Capture the cell that displays the provided text and extract its (x, y) central coordinate. 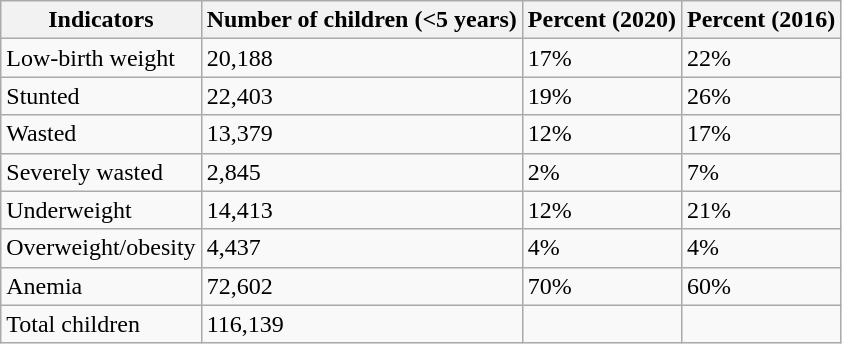
21% (762, 210)
22% (762, 58)
Anemia (101, 286)
2% (602, 172)
Percent (2020) (602, 20)
22,403 (362, 96)
Low-birth weight (101, 58)
7% (762, 172)
4,437 (362, 248)
70% (602, 286)
60% (762, 286)
Stunted (101, 96)
Wasted (101, 134)
19% (602, 96)
26% (762, 96)
13,379 (362, 134)
Total children (101, 324)
Underweight (101, 210)
Overweight/obesity (101, 248)
14,413 (362, 210)
Number of children (<5 years) (362, 20)
Indicators (101, 20)
116,139 (362, 324)
2,845 (362, 172)
Severely wasted (101, 172)
72,602 (362, 286)
20,188 (362, 58)
Percent (2016) (762, 20)
